Extract the [X, Y] coordinate from the center of the cell holding the provided text.  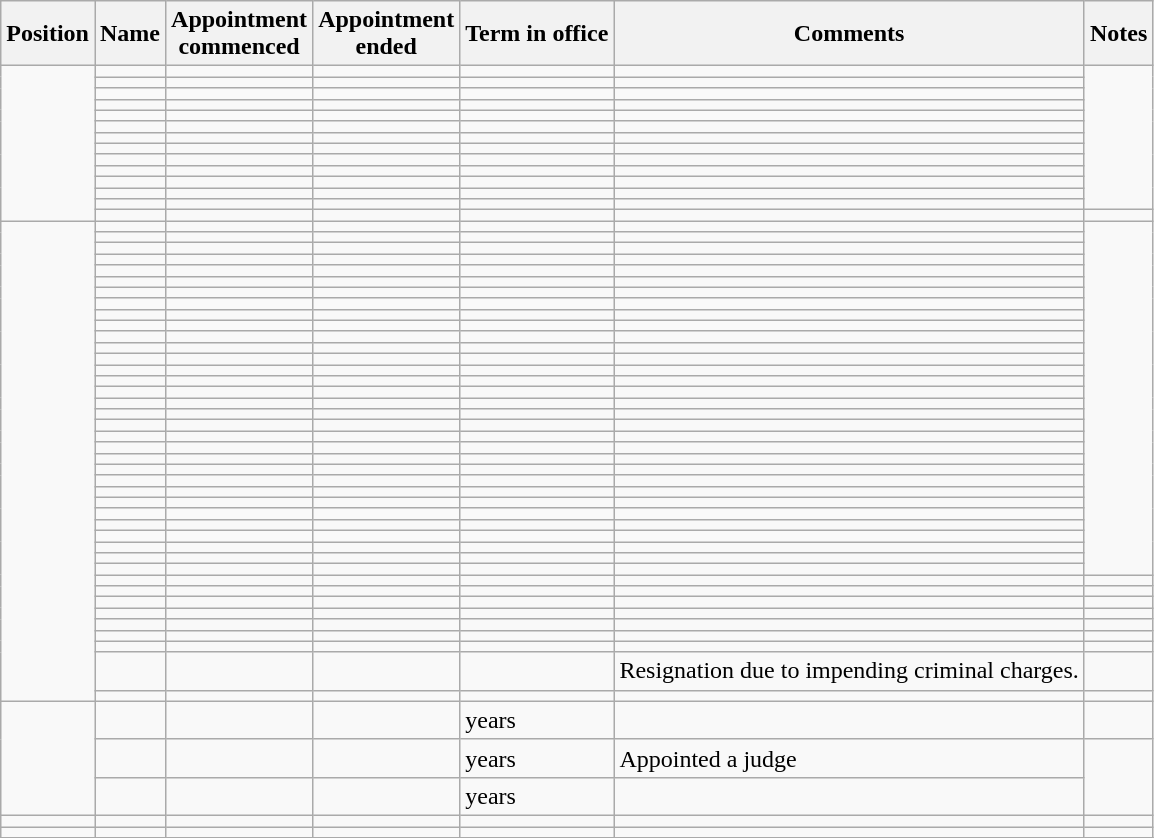
Appointmentended [386, 34]
Position [48, 34]
Appointmentcommenced [240, 34]
Comments [850, 34]
Name [130, 34]
Appointed a judge [850, 758]
Notes [1118, 34]
Term in office [537, 34]
Resignation due to impending criminal charges. [850, 671]
